From the cell containing the given text, extract its center point as (x, y) coordinate. 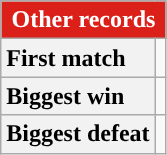
First match (78, 58)
Biggest defeat (78, 134)
Biggest win (78, 96)
Other records (84, 20)
